Output the (X, Y) coordinate of the center of the cell containing the given text.  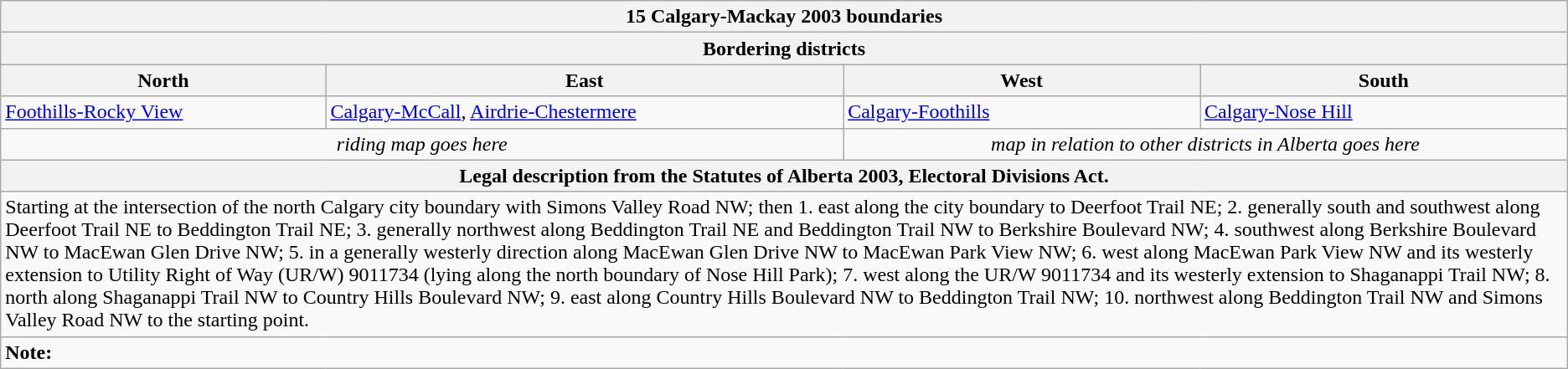
map in relation to other districts in Alberta goes here (1206, 144)
Calgary-Foothills (1022, 112)
South (1384, 80)
North (163, 80)
riding map goes here (422, 144)
Foothills-Rocky View (163, 112)
Bordering districts (784, 49)
Note: (784, 352)
15 Calgary-Mackay 2003 boundaries (784, 17)
East (585, 80)
Legal description from the Statutes of Alberta 2003, Electoral Divisions Act. (784, 176)
Calgary-Nose Hill (1384, 112)
West (1022, 80)
Calgary-McCall, Airdrie-Chestermere (585, 112)
